Detect which cell encompasses the target text, then output its [x, y] center coordinate. 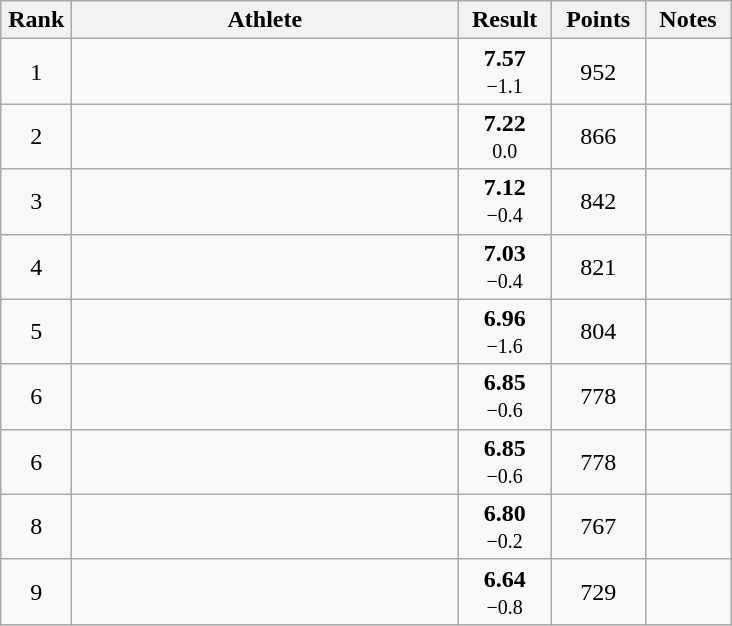
6.96−1.6 [505, 332]
Points [598, 20]
842 [598, 202]
952 [598, 72]
Athlete [265, 20]
3 [36, 202]
6.64−0.8 [505, 592]
7.220.0 [505, 136]
Result [505, 20]
729 [598, 592]
7.03−0.4 [505, 266]
767 [598, 526]
7.57−1.1 [505, 72]
804 [598, 332]
6.80−0.2 [505, 526]
5 [36, 332]
Rank [36, 20]
4 [36, 266]
2 [36, 136]
821 [598, 266]
7.12−0.4 [505, 202]
1 [36, 72]
Notes [688, 20]
8 [36, 526]
9 [36, 592]
866 [598, 136]
